Identify which cell holds the provided text, then report its (X, Y) central coordinate. 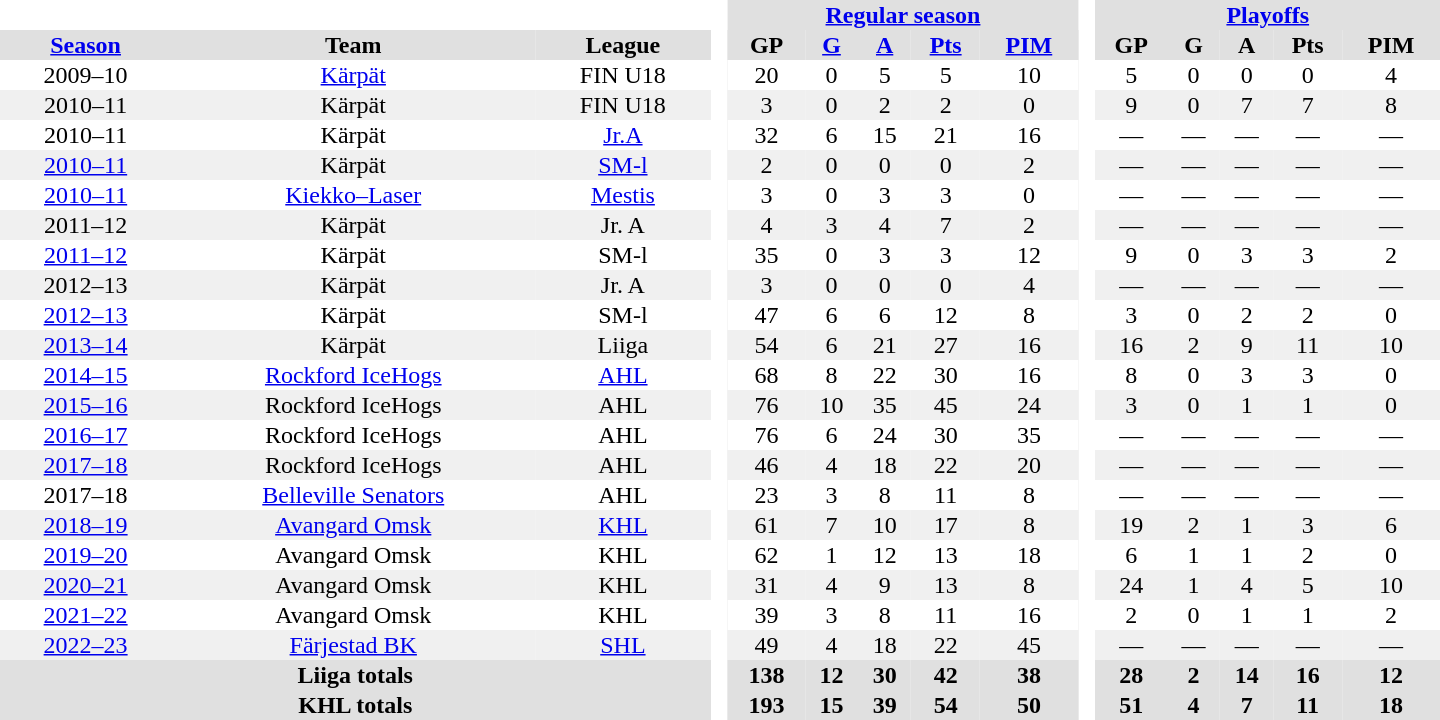
SHL (622, 645)
42 (946, 675)
KHL totals (355, 705)
2021–22 (86, 615)
2015–16 (86, 405)
14 (1246, 675)
46 (766, 465)
49 (766, 645)
2020–21 (86, 585)
17 (946, 525)
61 (766, 525)
2022–23 (86, 645)
League (622, 45)
Mestis (622, 195)
31 (766, 585)
Belleville Senators (353, 495)
Kiekko–Laser (353, 195)
68 (766, 375)
Liiga totals (355, 675)
138 (766, 675)
62 (766, 555)
Regular season (903, 15)
2019–20 (86, 555)
2018–19 (86, 525)
Playoffs (1268, 15)
2013–14 (86, 345)
28 (1130, 675)
2016–17 (86, 435)
Färjestad BK (353, 645)
32 (766, 135)
Team (353, 45)
193 (766, 705)
2014–15 (86, 375)
47 (766, 315)
Liiga (622, 345)
Season (86, 45)
Jr.A (622, 135)
50 (1029, 705)
51 (1130, 705)
38 (1029, 675)
2009–10 (86, 75)
23 (766, 495)
27 (946, 345)
19 (1130, 525)
